Detect which cell encompasses the target text, then output its (x, y) center coordinate. 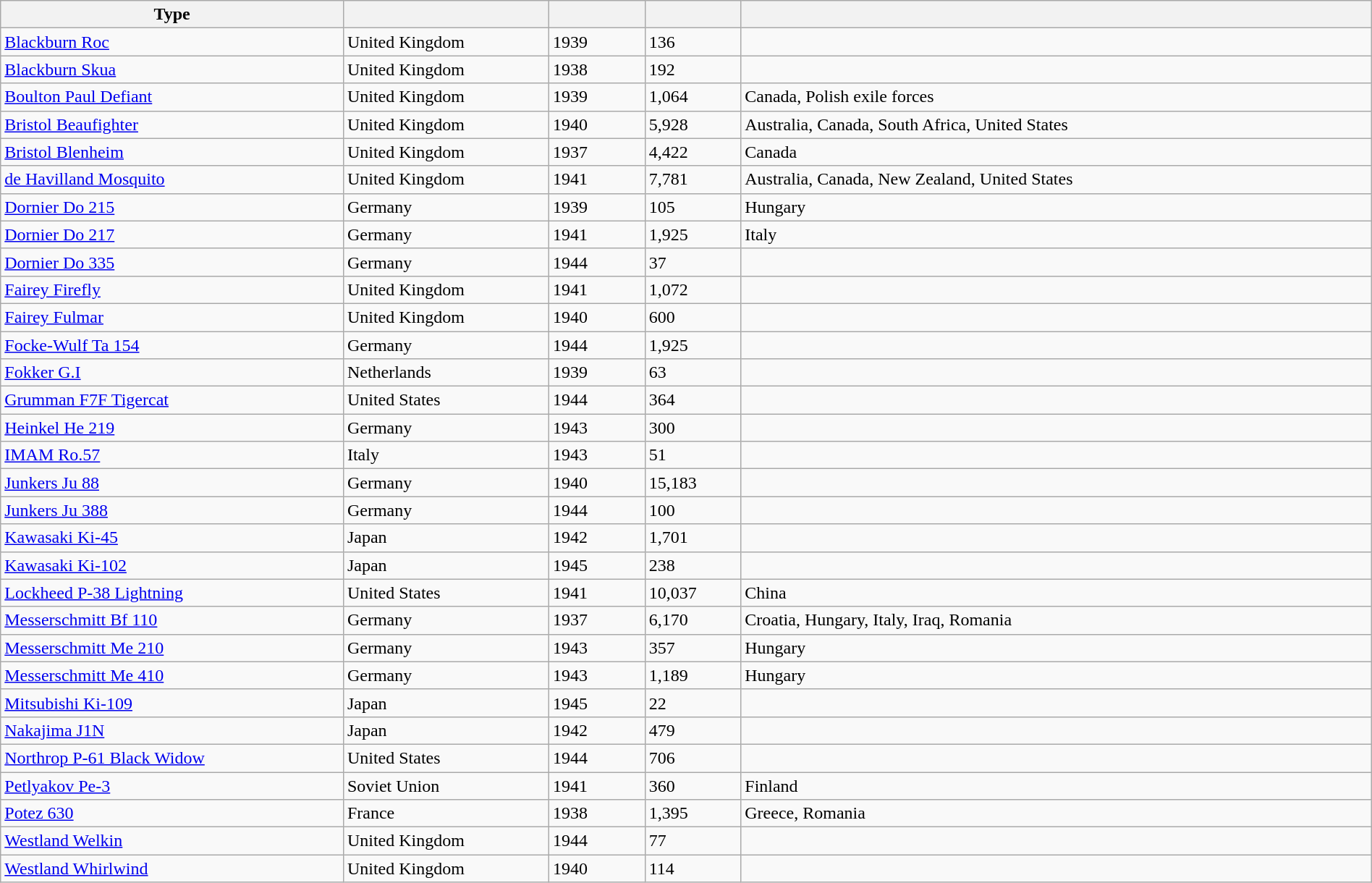
Soviet Union (446, 785)
364 (693, 400)
Potez 630 (172, 814)
Focke-Wulf Ta 154 (172, 345)
de Havilland Mosquito (172, 179)
600 (693, 317)
Finland (1056, 785)
Fokker G.I (172, 373)
Canada (1056, 152)
Croatia, Hungary, Italy, Iraq, Romania (1056, 620)
360 (693, 785)
Bristol Beaufighter (172, 124)
China (1056, 593)
100 (693, 510)
Messerschmitt Me 210 (172, 648)
Blackburn Roc (172, 42)
192 (693, 69)
22 (693, 703)
Canada, Polish exile forces (1056, 97)
1,701 (693, 538)
Kawasaki Ki-102 (172, 565)
Westland Welkin (172, 841)
Messerschmitt Me 410 (172, 675)
1,064 (693, 97)
Bristol Blenheim (172, 152)
Dornier Do 215 (172, 207)
63 (693, 373)
Australia, Canada, South Africa, United States (1056, 124)
Netherlands (446, 373)
Boulton Paul Defiant (172, 97)
6,170 (693, 620)
105 (693, 207)
IMAM Ro.57 (172, 455)
77 (693, 841)
37 (693, 262)
1,072 (693, 290)
706 (693, 758)
357 (693, 648)
Greece, Romania (1056, 814)
Blackburn Skua (172, 69)
15,183 (693, 483)
51 (693, 455)
Australia, Canada, New Zealand, United States (1056, 179)
114 (693, 869)
Nakajima J1N (172, 730)
Mitsubishi Ki-109 (172, 703)
Dornier Do 335 (172, 262)
300 (693, 428)
Type (172, 14)
1,189 (693, 675)
7,781 (693, 179)
Dornier Do 217 (172, 235)
Lockheed P-38 Lightning (172, 593)
1,395 (693, 814)
Junkers Ju 88 (172, 483)
Northrop P-61 Black Widow (172, 758)
Kawasaki Ki-45 (172, 538)
Messerschmitt Bf 110 (172, 620)
Grumman F7F Tigercat (172, 400)
479 (693, 730)
136 (693, 42)
5,928 (693, 124)
Junkers Ju 388 (172, 510)
4,422 (693, 152)
Petlyakov Pe-3 (172, 785)
Fairey Fulmar (172, 317)
10,037 (693, 593)
Heinkel He 219 (172, 428)
Westland Whirlwind (172, 869)
238 (693, 565)
France (446, 814)
Fairey Firefly (172, 290)
